Extract the (x, y) coordinate from the center of the cell holding the provided text.  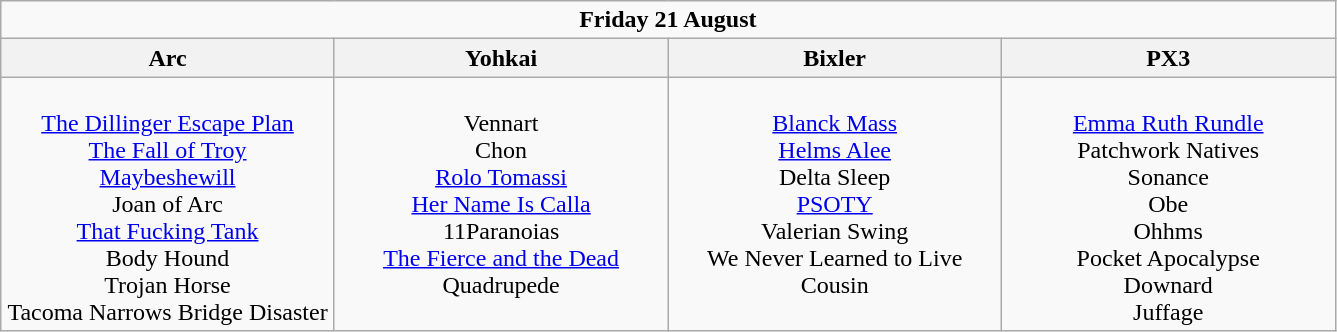
Friday 21 August (668, 20)
PX3 (1168, 58)
Emma Ruth Rundle Patchwork Natives Sonance Obe Ohhms Pocket Apocalypse Downard Juffage (1168, 204)
Bixler (835, 58)
Blanck Mass Helms Alee Delta Sleep PSOTY Valerian Swing We Never Learned to Live Cousin (835, 204)
Arc (168, 58)
Vennart Chon Rolo Tomassi Her Name Is Calla 11Paranoias The Fierce and the Dead Quadrupede (501, 204)
Yohkai (501, 58)
The Dillinger Escape Plan The Fall of Troy Maybeshewill Joan of Arc That Fucking Tank Body Hound Trojan Horse Tacoma Narrows Bridge Disaster (168, 204)
